Scan for the cell matching the given text and deliver its [x, y] coordinate at center. 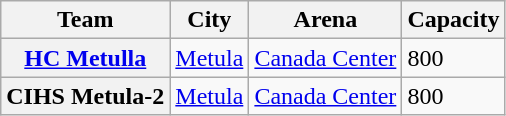
Arena [326, 20]
CIHS Metula-2 [86, 96]
Team [86, 20]
City [210, 20]
Capacity [454, 20]
HC Metulla [86, 58]
